Identify which cell holds the provided text, then report its [X, Y] central coordinate. 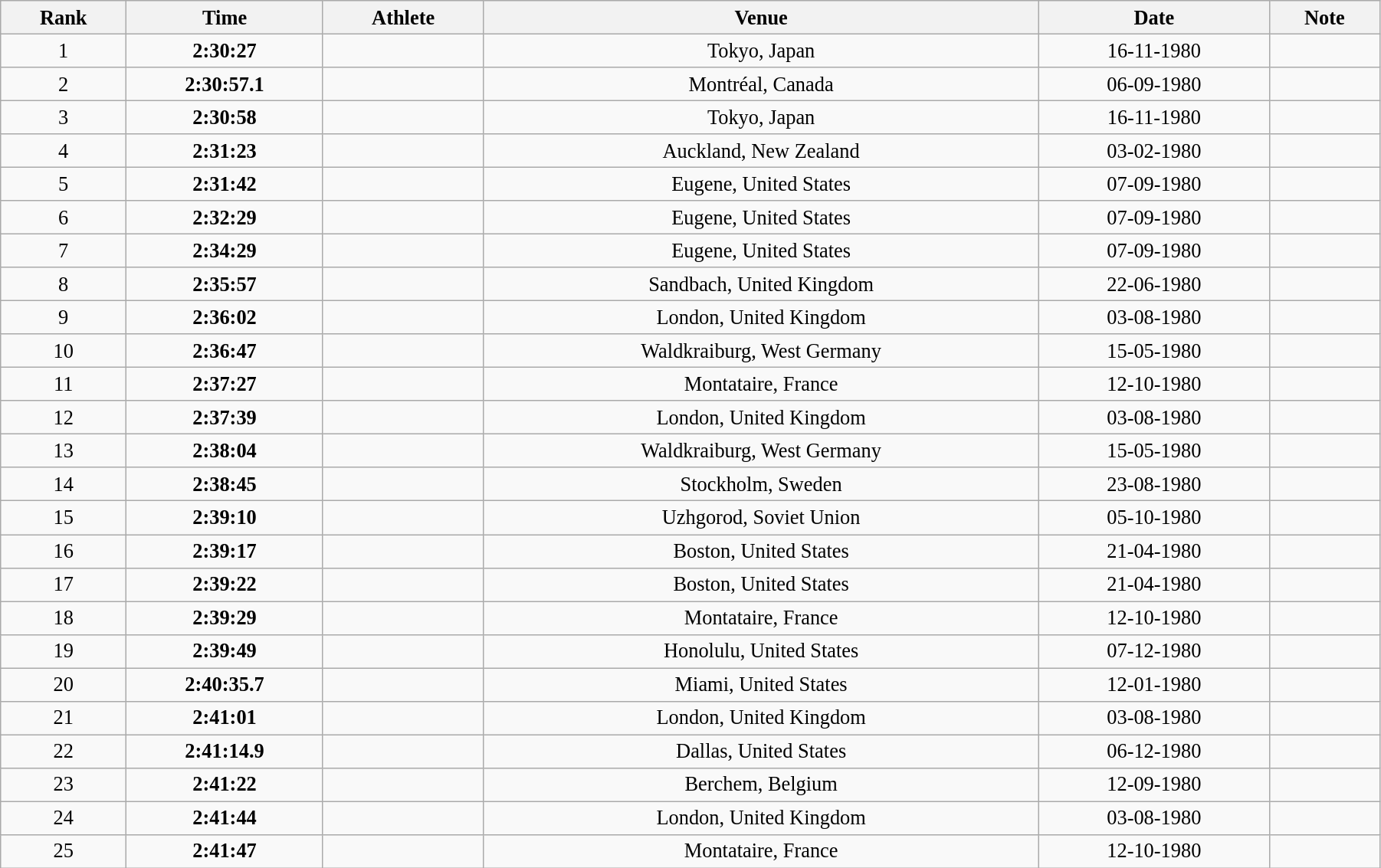
19 [64, 651]
11 [64, 384]
17 [64, 585]
2:32:29 [225, 218]
2:30:58 [225, 117]
5 [64, 184]
12-01-1980 [1154, 684]
18 [64, 617]
7 [64, 251]
Auckland, New Zealand [762, 151]
2:38:04 [225, 450]
2:34:29 [225, 251]
Note [1324, 17]
25 [64, 851]
21 [64, 718]
13 [64, 450]
2:36:47 [225, 351]
2:30:27 [225, 51]
22-06-1980 [1154, 284]
23 [64, 784]
6 [64, 218]
Date [1154, 17]
2:41:44 [225, 817]
2:40:35.7 [225, 684]
Miami, United States [762, 684]
03-02-1980 [1154, 151]
2 [64, 84]
24 [64, 817]
1 [64, 51]
Dallas, United States [762, 751]
20 [64, 684]
12 [64, 418]
22 [64, 751]
07-12-1980 [1154, 651]
2:41:01 [225, 718]
2:30:57.1 [225, 84]
Venue [762, 17]
2:39:17 [225, 551]
3 [64, 117]
2:39:10 [225, 518]
2:31:42 [225, 184]
2:37:27 [225, 384]
2:35:57 [225, 284]
Montréal, Canada [762, 84]
Sandbach, United Kingdom [762, 284]
06-09-1980 [1154, 84]
2:41:47 [225, 851]
Stockholm, Sweden [762, 484]
2:39:22 [225, 585]
Honolulu, United States [762, 651]
4 [64, 151]
23-08-1980 [1154, 484]
Berchem, Belgium [762, 784]
2:39:29 [225, 617]
05-10-1980 [1154, 518]
8 [64, 284]
9 [64, 317]
06-12-1980 [1154, 751]
2:39:49 [225, 651]
2:41:22 [225, 784]
2:38:45 [225, 484]
10 [64, 351]
2:31:23 [225, 151]
2:37:39 [225, 418]
12-09-1980 [1154, 784]
Rank [64, 17]
Athlete [403, 17]
16 [64, 551]
2:41:14.9 [225, 751]
Uzhgorod, Soviet Union [762, 518]
2:36:02 [225, 317]
14 [64, 484]
15 [64, 518]
Time [225, 17]
